Determine the [x, y] coordinate at the center of the cell enclosing the given text.  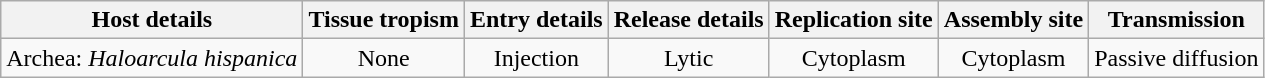
Archea: Haloarcula hispanica [152, 58]
Entry details [536, 20]
None [384, 58]
Host details [152, 20]
Injection [536, 58]
Replication site [854, 20]
Release details [688, 20]
Transmission [1176, 20]
Lytic [688, 58]
Passive diffusion [1176, 58]
Tissue tropism [384, 20]
Assembly site [1013, 20]
